Extract the [X, Y] coordinate from the center of the cell holding the provided text.  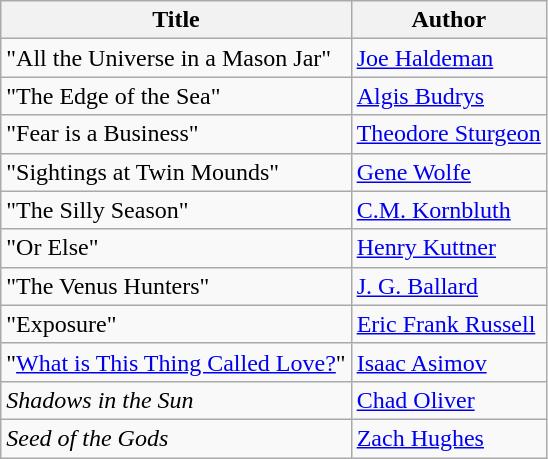
"All the Universe in a Mason Jar" [176, 58]
"Sightings at Twin Mounds" [176, 172]
Joe Haldeman [448, 58]
Henry Kuttner [448, 248]
"Exposure" [176, 324]
Isaac Asimov [448, 362]
J. G. Ballard [448, 286]
Shadows in the Sun [176, 400]
Zach Hughes [448, 438]
Gene Wolfe [448, 172]
Eric Frank Russell [448, 324]
Chad Oliver [448, 400]
"Fear is a Business" [176, 134]
Author [448, 20]
Theodore Sturgeon [448, 134]
"What is This Thing Called Love?" [176, 362]
"The Venus Hunters" [176, 286]
"Or Else" [176, 248]
"The Edge of the Sea" [176, 96]
Seed of the Gods [176, 438]
"The Silly Season" [176, 210]
C.M. Kornbluth [448, 210]
Algis Budrys [448, 96]
Title [176, 20]
